Extract the (X, Y) coordinate from the center of the cell holding the provided text.  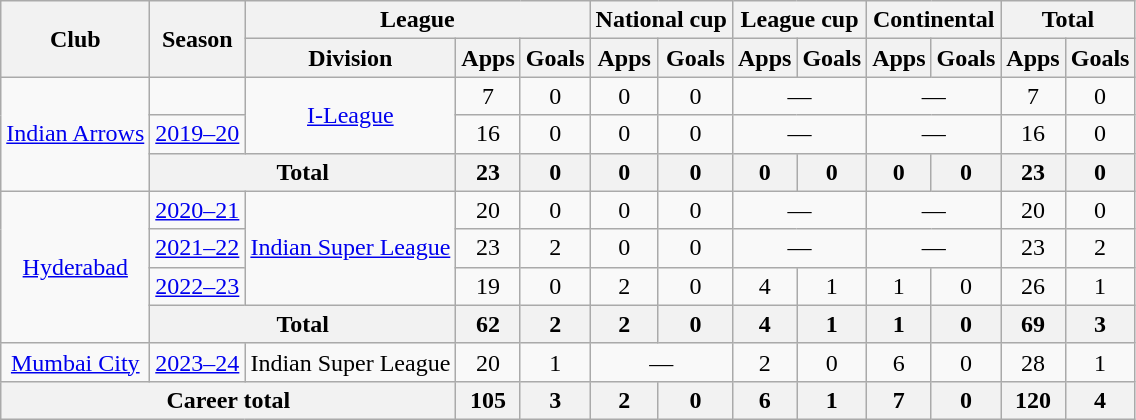
2020–21 (198, 210)
Mumbai City (76, 362)
62 (488, 324)
2023–24 (198, 362)
69 (1033, 324)
Indian Arrows (76, 134)
League (418, 20)
Career total (228, 400)
League cup (799, 20)
26 (1033, 286)
28 (1033, 362)
Division (350, 58)
I-League (350, 115)
2019–20 (198, 134)
Hyderabad (76, 267)
Continental (934, 20)
2022–23 (198, 286)
Club (76, 39)
19 (488, 286)
National cup (661, 20)
Season (198, 39)
120 (1033, 400)
2021–22 (198, 248)
105 (488, 400)
